Determine the (x, y) coordinate at the center of the cell enclosing the given text.  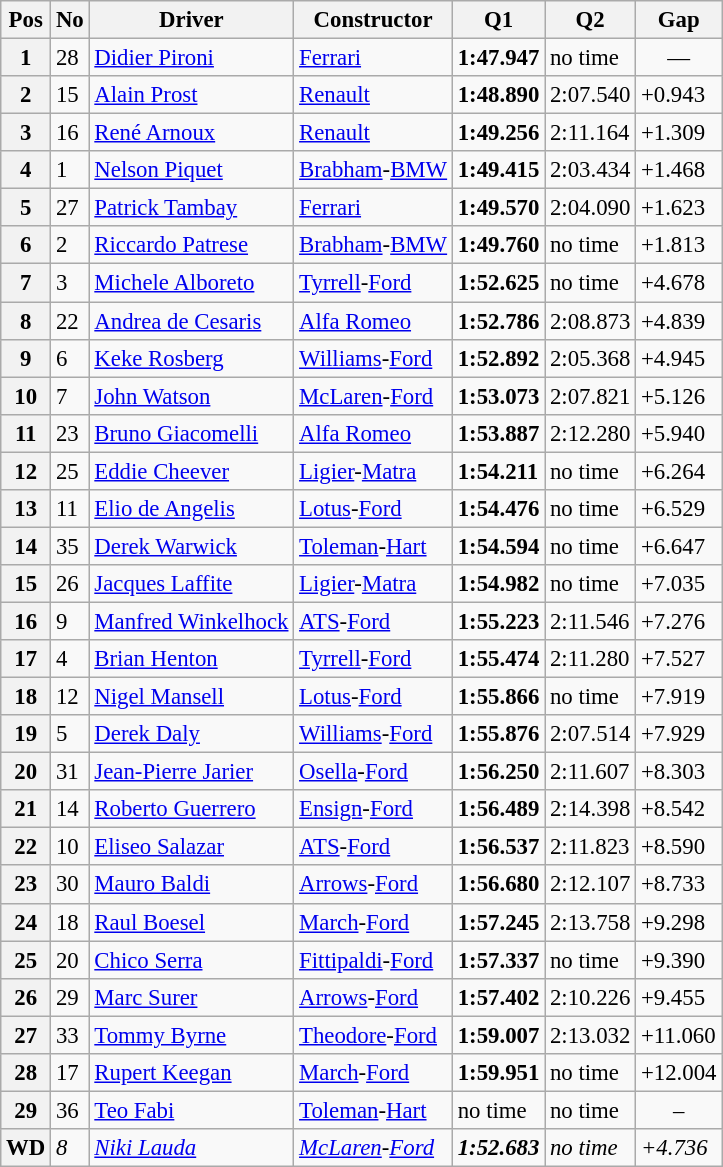
Derek Daly (192, 734)
24 (26, 922)
2:11.607 (590, 772)
2:08.873 (590, 321)
1:54.476 (498, 509)
Elio de Angelis (192, 509)
2:14.398 (590, 809)
Eliseo Salazar (192, 847)
2:07.514 (590, 734)
Jacques Laffite (192, 584)
Tommy Byrne (192, 1035)
Andrea de Cesaris (192, 321)
Constructor (374, 20)
2:11.164 (590, 133)
1:52.625 (498, 283)
+6.264 (679, 471)
2:13.758 (590, 922)
+4.945 (679, 358)
+6.647 (679, 546)
30 (70, 885)
33 (70, 1035)
+8.542 (679, 809)
2:04.090 (590, 208)
1:48.890 (498, 95)
1:55.876 (498, 734)
+4.839 (679, 321)
1:52.892 (498, 358)
John Watson (192, 396)
+4.736 (679, 1148)
1:49.256 (498, 133)
No (70, 20)
Derek Warwick (192, 546)
+9.455 (679, 997)
Pos (26, 20)
+6.529 (679, 509)
1:59.951 (498, 1073)
1:56.250 (498, 772)
1:56.537 (498, 847)
1:49.760 (498, 245)
+0.943 (679, 95)
1:49.415 (498, 170)
– (679, 1110)
2:13.032 (590, 1035)
Keke Rosberg (192, 358)
1:53.073 (498, 396)
Mauro Baldi (192, 885)
21 (26, 809)
+8.303 (679, 772)
Q1 (498, 20)
+1.813 (679, 245)
1:52.683 (498, 1148)
1:57.402 (498, 997)
1:56.680 (498, 885)
+5.126 (679, 396)
35 (70, 546)
1:55.474 (498, 659)
+7.527 (679, 659)
+5.940 (679, 433)
Manfred Winkelhock (192, 621)
WD (26, 1148)
36 (70, 1110)
Bruno Giacomelli (192, 433)
Osella-Ford (374, 772)
1:54.982 (498, 584)
Michele Alboreto (192, 283)
Riccardo Patrese (192, 245)
Chico Serra (192, 960)
1:47.947 (498, 58)
Niki Lauda (192, 1148)
2:07.540 (590, 95)
Ensign-Ford (374, 809)
2:12.107 (590, 885)
Theodore-Ford (374, 1035)
+8.590 (679, 847)
— (679, 58)
+9.298 (679, 922)
31 (70, 772)
1:55.866 (498, 697)
+11.060 (679, 1035)
Driver (192, 20)
+7.276 (679, 621)
+12.004 (679, 1073)
1:57.245 (498, 922)
Teo Fabi (192, 1110)
+7.929 (679, 734)
+7.919 (679, 697)
Eddie Cheever (192, 471)
1:49.570 (498, 208)
1:53.887 (498, 433)
Jean-Pierre Jarier (192, 772)
Patrick Tambay (192, 208)
Nigel Mansell (192, 697)
2:11.823 (590, 847)
+9.390 (679, 960)
Marc Surer (192, 997)
+1.623 (679, 208)
+1.309 (679, 133)
Rupert Keegan (192, 1073)
+4.678 (679, 283)
1:54.594 (498, 546)
+7.035 (679, 584)
Nelson Piquet (192, 170)
2:10.226 (590, 997)
1:54.211 (498, 471)
René Arnoux (192, 133)
Brian Henton (192, 659)
2:05.368 (590, 358)
Alain Prost (192, 95)
13 (26, 509)
2:11.546 (590, 621)
Q2 (590, 20)
1:52.786 (498, 321)
1:55.223 (498, 621)
19 (26, 734)
2:11.280 (590, 659)
Didier Pironi (192, 58)
Raul Boesel (192, 922)
1:59.007 (498, 1035)
Gap (679, 20)
1:57.337 (498, 960)
+1.468 (679, 170)
Fittipaldi-Ford (374, 960)
2:12.280 (590, 433)
Roberto Guerrero (192, 809)
2:07.821 (590, 396)
+8.733 (679, 885)
2:03.434 (590, 170)
1:56.489 (498, 809)
